Output the [x, y] coordinate of the center of the cell containing the given text.  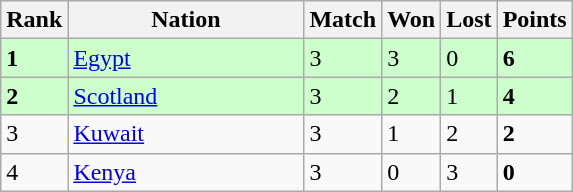
Rank [34, 20]
Points [534, 20]
Egypt [186, 58]
Nation [186, 20]
Lost [469, 20]
Won [412, 20]
Match [343, 20]
Scotland [186, 96]
Kenya [186, 172]
Kuwait [186, 134]
6 [534, 58]
